Return the [x, y] coordinate for the center point of the cell that contains the specified text.  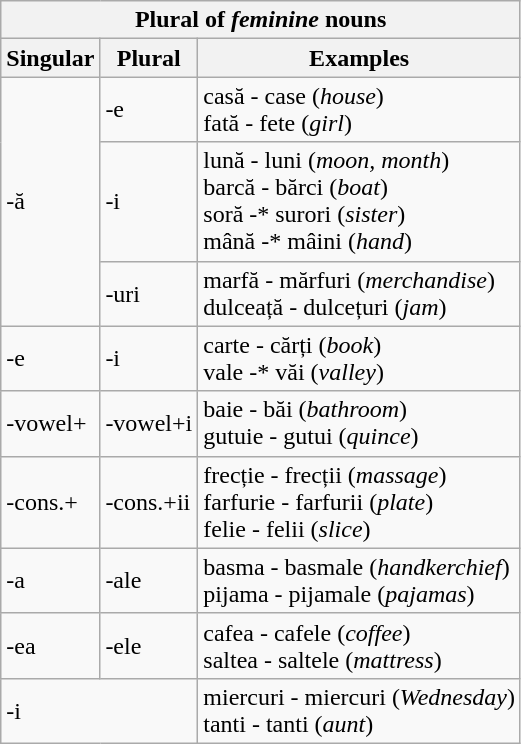
-cons.+ [50, 502]
frecție - frecții (massage)farfurie - farfurii (plate)felie - felii (slice) [360, 502]
casă - case (house)fată - fete (girl) [360, 110]
baie - băi (bathroom)gutuie - gutui (quince) [360, 424]
-cons.+ii [149, 502]
-ea [50, 646]
-ele [149, 646]
-vowel+ [50, 424]
miercuri - miercuri (Wednesday)tanti - tanti (aunt) [360, 710]
basma - basmale (handkerchief)pijama - pijamale (pajamas) [360, 580]
Plural [149, 58]
carte - cărți (book)vale -* văi (valley) [360, 358]
lună - luni (moon, month)barcă - bărci (boat)soră -* surori (sister)mână -* mâini (hand) [360, 202]
Plural of feminine nouns [261, 20]
Singular [50, 58]
-uri [149, 294]
Examples [360, 58]
-a [50, 580]
cafea - cafele (coffee)saltea - saltele (mattress) [360, 646]
-ă [50, 202]
marfă - mărfuri (merchandise)dulceață - dulcețuri (jam) [360, 294]
-vowel+i [149, 424]
-ale [149, 580]
